Search for the cell housing the specified text and yield its [X, Y] center coordinate. 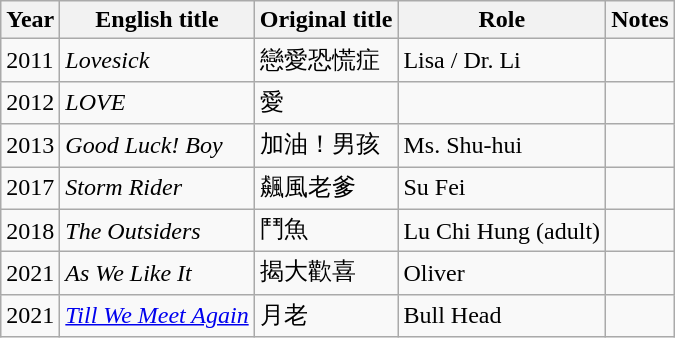
愛 [326, 102]
Lovesick [157, 60]
2013 [30, 146]
2018 [30, 230]
加油！男孩 [326, 146]
鬥魚 [326, 230]
Lu Chi Hung (adult) [502, 230]
English title [157, 20]
The Outsiders [157, 230]
2017 [30, 188]
2012 [30, 102]
Original title [326, 20]
As We Like It [157, 274]
Lisa / Dr. Li [502, 60]
Role [502, 20]
月老 [326, 316]
Year [30, 20]
飆風老爹 [326, 188]
戀愛恐慌症 [326, 60]
揭大歡喜 [326, 274]
Notes [640, 20]
Bull Head [502, 316]
Till We Meet Again [157, 316]
Good Luck! Boy [157, 146]
Oliver [502, 274]
2011 [30, 60]
Su Fei [502, 188]
LOVE [157, 102]
Storm Rider [157, 188]
Ms. Shu-hui [502, 146]
